Pinpoint the cell where the given text exists, returning its [X, Y] midpoint coordinate. 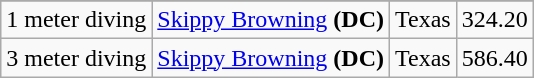
3 meter diving [76, 58]
586.40 [494, 58]
324.20 [494, 20]
1 meter diving [76, 20]
